Return the [x, y] coordinate for the center point of the cell that contains the specified text.  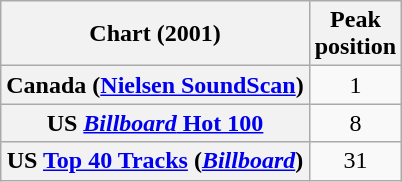
31 [355, 161]
8 [355, 123]
Peakposition [355, 34]
1 [355, 85]
US Top 40 Tracks (Billboard) [155, 161]
US Billboard Hot 100 [155, 123]
Chart (2001) [155, 34]
Canada (Nielsen SoundScan) [155, 85]
